From the cell containing the given text, extract its center point as [x, y] coordinate. 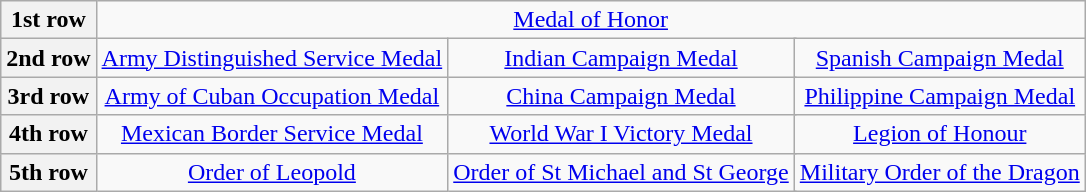
Army of Cuban Occupation Medal [272, 96]
Legion of Honour [940, 134]
Military Order of the Dragon [940, 172]
3rd row [48, 96]
Spanish Campaign Medal [940, 58]
Order of St Michael and St George [622, 172]
2nd row [48, 58]
Indian Campaign Medal [622, 58]
Philippine Campaign Medal [940, 96]
Medal of Honor [590, 20]
World War I Victory Medal [622, 134]
4th row [48, 134]
Army Distinguished Service Medal [272, 58]
China Campaign Medal [622, 96]
Mexican Border Service Medal [272, 134]
5th row [48, 172]
1st row [48, 20]
Order of Leopold [272, 172]
